Determine the [X, Y] coordinate at the center of the cell enclosing the given text.  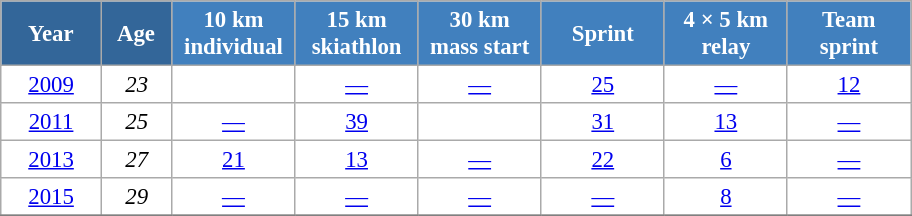
6 [726, 160]
4 × 5 km relay [726, 34]
Year [52, 34]
39 [356, 122]
29 [136, 197]
Team sprint [848, 34]
Sprint [602, 34]
23 [136, 85]
8 [726, 197]
10 km individual [234, 34]
Age [136, 34]
2011 [52, 122]
27 [136, 160]
31 [602, 122]
22 [602, 160]
2015 [52, 197]
21 [234, 160]
30 km mass start [480, 34]
2009 [52, 85]
12 [848, 85]
2013 [52, 160]
15 km skiathlon [356, 34]
